Pinpoint the cell where the given text exists, returning its (x, y) midpoint coordinate. 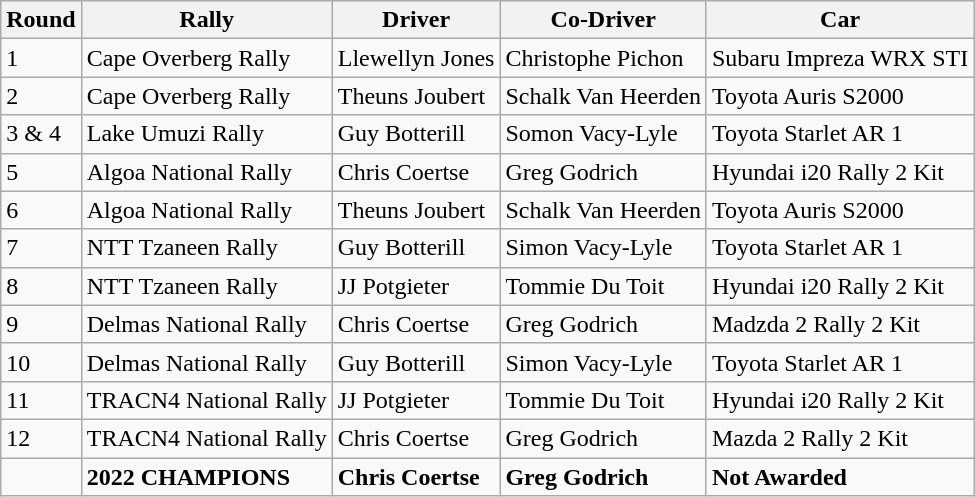
Madzda 2 Rally 2 Kit (840, 324)
Somon Vacy-Lyle (604, 134)
1 (41, 58)
7 (41, 248)
2 (41, 96)
2022 CHAMPIONS (206, 477)
3 & 4 (41, 134)
Driver (416, 20)
Llewellyn Jones (416, 58)
9 (41, 324)
6 (41, 210)
5 (41, 172)
12 (41, 438)
Co-Driver (604, 20)
Subaru Impreza WRX STI (840, 58)
Mazda 2 Rally 2 Kit (840, 438)
Round (41, 20)
Rally (206, 20)
Lake Umuzi Rally (206, 134)
Car (840, 20)
11 (41, 400)
10 (41, 362)
Not Awarded (840, 477)
Christophe Pichon (604, 58)
8 (41, 286)
